Find where the given text appears and provide that cell's center as (x, y) coordinate. 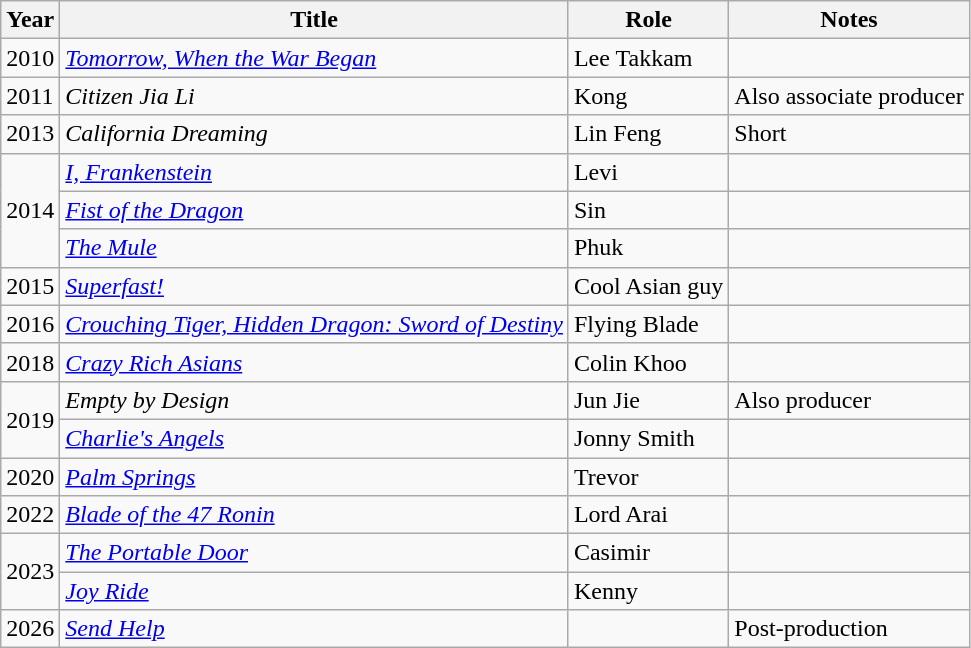
Role (648, 20)
Jonny Smith (648, 438)
2016 (30, 324)
The Portable Door (314, 553)
2011 (30, 96)
2018 (30, 362)
Joy Ride (314, 591)
Jun Jie (648, 400)
2015 (30, 286)
Lord Arai (648, 515)
2014 (30, 210)
Empty by Design (314, 400)
Notes (849, 20)
Post-production (849, 629)
Lin Feng (648, 134)
Citizen Jia Li (314, 96)
California Dreaming (314, 134)
Trevor (648, 477)
Send Help (314, 629)
Tomorrow, When the War Began (314, 58)
Charlie's Angels (314, 438)
The Mule (314, 248)
2013 (30, 134)
Lee Takkam (648, 58)
2020 (30, 477)
Title (314, 20)
Cool Asian guy (648, 286)
Kong (648, 96)
Phuk (648, 248)
Superfast! (314, 286)
2026 (30, 629)
Casimir (648, 553)
Blade of the 47 Ronin (314, 515)
2022 (30, 515)
2019 (30, 419)
Fist of the Dragon (314, 210)
Crouching Tiger, Hidden Dragon: Sword of Destiny (314, 324)
2010 (30, 58)
Also associate producer (849, 96)
Levi (648, 172)
Kenny (648, 591)
Colin Khoo (648, 362)
Crazy Rich Asians (314, 362)
Short (849, 134)
Sin (648, 210)
Flying Blade (648, 324)
I, Frankenstein (314, 172)
2023 (30, 572)
Year (30, 20)
Palm Springs (314, 477)
Also producer (849, 400)
